Return the (X, Y) coordinate for the center point of the cell that contains the specified text.  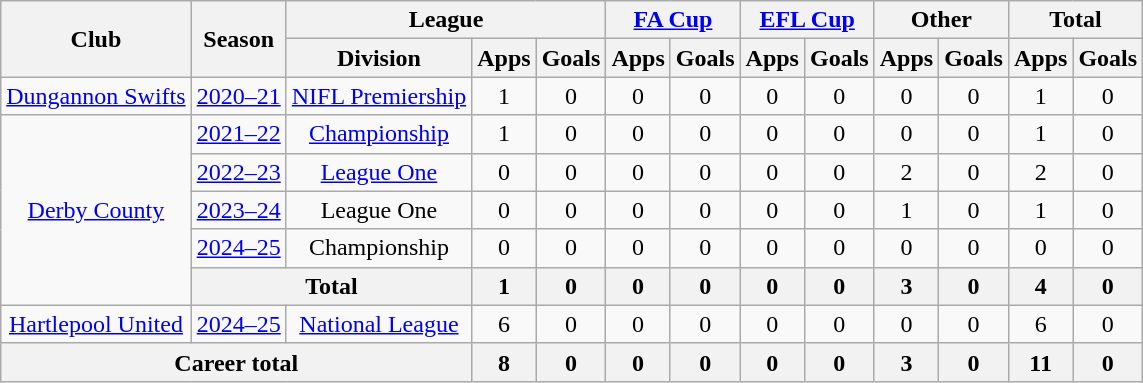
Club (96, 39)
2020–21 (238, 96)
EFL Cup (807, 20)
Derby County (96, 210)
Other (941, 20)
11 (1040, 362)
Hartlepool United (96, 324)
8 (504, 362)
Division (378, 58)
Career total (236, 362)
4 (1040, 286)
FA Cup (673, 20)
National League (378, 324)
2021–22 (238, 134)
NIFL Premiership (378, 96)
2023–24 (238, 210)
Dungannon Swifts (96, 96)
League (446, 20)
Season (238, 39)
2022–23 (238, 172)
